Locate the cell with the specified text and output its (x, y) center coordinate. 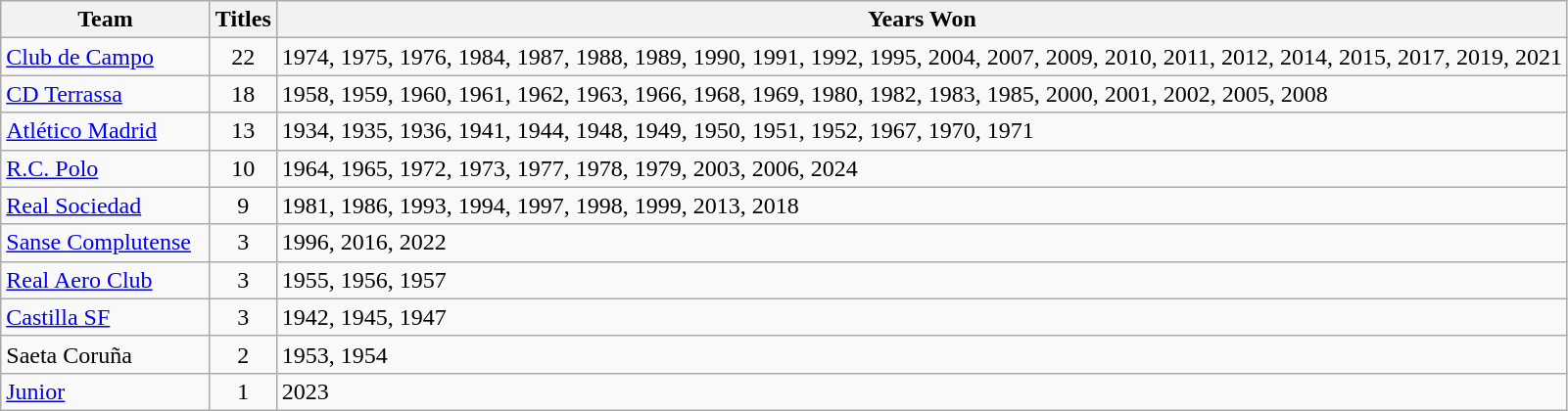
1958, 1959, 1960, 1961, 1962, 1963, 1966, 1968, 1969, 1980, 1982, 1983, 1985, 2000, 2001, 2002, 2005, 2008 (922, 94)
2023 (922, 391)
Real Sociedad (106, 205)
Titles (243, 20)
Club de Campo (106, 57)
Saeta Coruña (106, 354)
R.C. Polo (106, 168)
1955, 1956, 1957 (922, 280)
1934, 1935, 1936, 1941, 1944, 1948, 1949, 1950, 1951, 1952, 1967, 1970, 1971 (922, 131)
1942, 1945, 1947 (922, 317)
Team (106, 20)
Atlético Madrid (106, 131)
13 (243, 131)
18 (243, 94)
Years Won (922, 20)
Castilla SF (106, 317)
CD Terrassa (106, 94)
22 (243, 57)
1974, 1975, 1976, 1984, 1987, 1988, 1989, 1990, 1991, 1992, 1995, 2004, 2007, 2009, 2010, 2011, 2012, 2014, 2015, 2017, 2019, 2021 (922, 57)
1 (243, 391)
10 (243, 168)
Sanse Complutense (106, 243)
1953, 1954 (922, 354)
Junior (106, 391)
Real Aero Club (106, 280)
1996, 2016, 2022 (922, 243)
2 (243, 354)
1981, 1986, 1993, 1994, 1997, 1998, 1999, 2013, 2018 (922, 205)
1964, 1965, 1972, 1973, 1977, 1978, 1979, 2003, 2006, 2024 (922, 168)
9 (243, 205)
